Search for the cell housing the specified text and yield its [x, y] center coordinate. 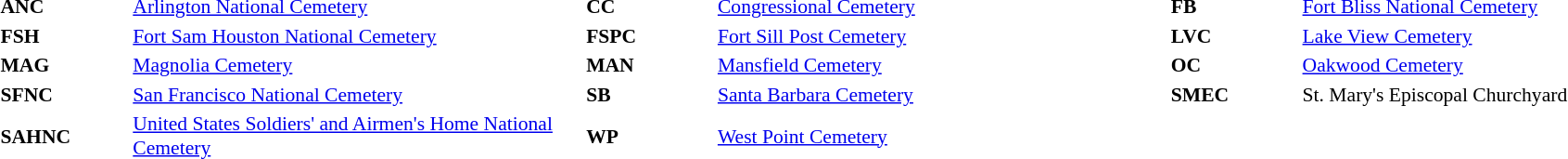
MAN [649, 65]
SMEC [1233, 95]
Magnolia Cemetery [357, 65]
Santa Barbara Cemetery [941, 95]
San Francisco National Cemetery [357, 95]
FSPC [649, 35]
LVC [1233, 35]
SB [649, 95]
OC [1233, 65]
Mansfield Cemetery [941, 65]
Fort Sill Post Cemetery [941, 35]
Fort Sam Houston National Cemetery [357, 35]
